Pinpoint the cell where the given text exists, returning its (X, Y) midpoint coordinate. 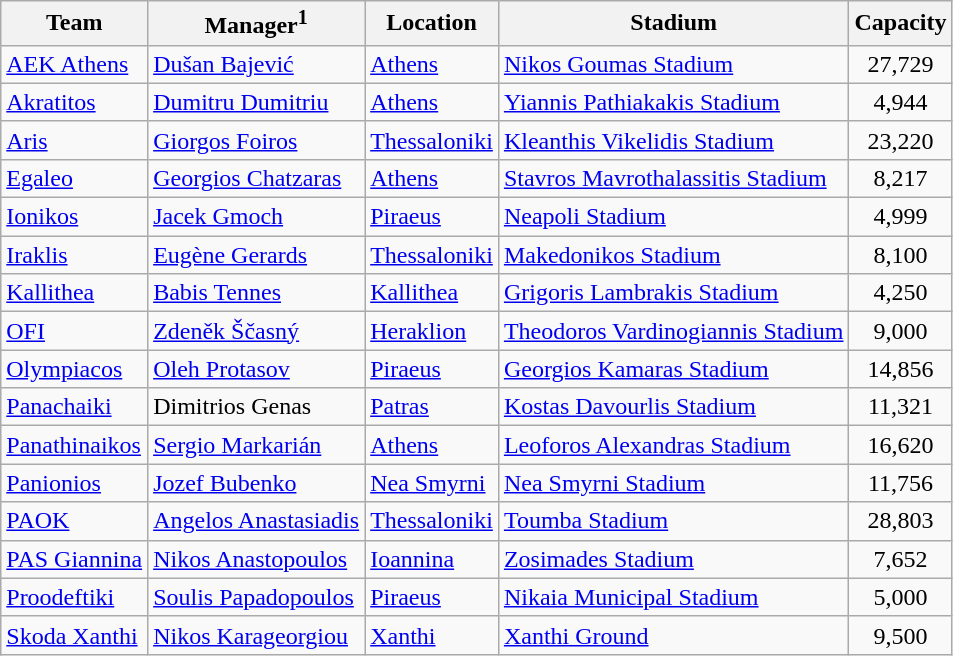
Ionikos (74, 217)
Nikos Goumas Stadium (674, 64)
Babis Tennes (256, 293)
Nea Smyrni Stadium (674, 483)
Makedonikos Stadium (674, 255)
Dimitrios Genas (256, 407)
9,000 (900, 331)
Georgios Chatzaras (256, 178)
Heraklion (432, 331)
Skoda Xanthi (74, 635)
Nikaia Municipal Stadium (674, 597)
Kostas Davourlis Stadium (674, 407)
Stadium (674, 24)
23,220 (900, 140)
4,250 (900, 293)
Soulis Papadopoulos (256, 597)
Dumitru Dumitriu (256, 102)
28,803 (900, 521)
16,620 (900, 445)
Giorgos Foiros (256, 140)
AEK Athens (74, 64)
Toumba Stadium (674, 521)
Nikos Karageorgiou (256, 635)
27,729 (900, 64)
Manager1 (256, 24)
PAS Giannina (74, 559)
14,856 (900, 369)
Egaleo (74, 178)
Angelos Anastasiadis (256, 521)
Ioannina (432, 559)
Olympiacos (74, 369)
Jacek Gmoch (256, 217)
Grigoris Lambrakis Stadium (674, 293)
9,500 (900, 635)
Nikos Anastopoulos (256, 559)
7,652 (900, 559)
4,944 (900, 102)
Sergio Markarián (256, 445)
8,217 (900, 178)
Stavros Mavrothalassitis Stadium (674, 178)
Jozef Bubenko (256, 483)
Kleanthis Vikelidis Stadium (674, 140)
11,756 (900, 483)
Neapoli Stadium (674, 217)
PAOK (74, 521)
Patras (432, 407)
Aris (74, 140)
8,100 (900, 255)
Panionios (74, 483)
Xanthi Ground (674, 635)
Akratitos (74, 102)
11,321 (900, 407)
Nea Smyrni (432, 483)
Team (74, 24)
4,999 (900, 217)
Oleh Protasov (256, 369)
Location (432, 24)
Panathinaikos (74, 445)
Panachaiki (74, 407)
Georgios Kamaras Stadium (674, 369)
Zosimades Stadium (674, 559)
Dušan Bajević (256, 64)
Capacity (900, 24)
5,000 (900, 597)
Leoforos Alexandras Stadium (674, 445)
OFI (74, 331)
Yiannis Pathiakakis Stadium (674, 102)
Theodoros Vardinogiannis Stadium (674, 331)
Zdeněk Ščasný (256, 331)
Proodeftiki (74, 597)
Eugène Gerards (256, 255)
Xanthi (432, 635)
Iraklis (74, 255)
